For the text-containing cell, return its midpoint in [X, Y] coordinate format. 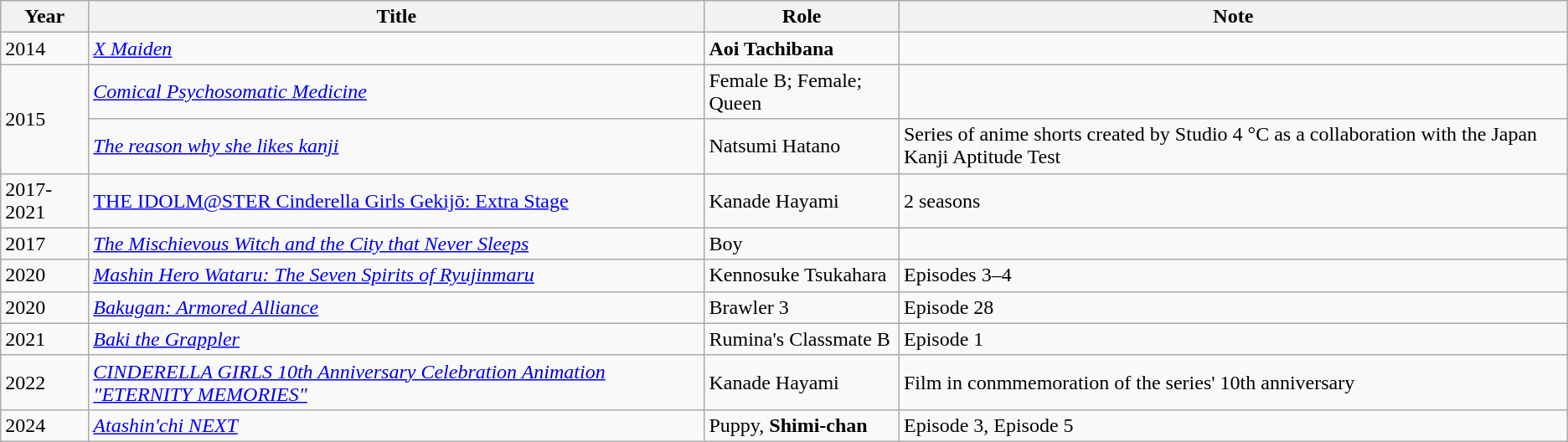
Episode 3, Episode 5 [1233, 425]
2021 [45, 339]
2024 [45, 425]
Atashin'chi NEXT [397, 425]
Year [45, 17]
CINDERELLA GIRLS 10th Anniversary Celebration Animation "ETERNITY MEMORIES" [397, 382]
Natsumi Hatano [802, 146]
Episode 28 [1233, 307]
Film in conmmemoration of the series' 10th anniversary [1233, 382]
Puppy, Shimi-chan [802, 425]
Episode 1 [1233, 339]
Role [802, 17]
Note [1233, 17]
X Maiden [397, 49]
2 seasons [1233, 201]
Baki the Grappler [397, 339]
Series of anime shorts created by Studio 4 °C as a collaboration with the Japan Kanji Aptitude Test [1233, 146]
THE IDOLM@STER Cinderella Girls Gekijō: Extra Stage [397, 201]
Boy [802, 244]
Brawler 3 [802, 307]
Female B; Female; Queen [802, 92]
Kennosuke Tsukahara [802, 275]
2015 [45, 119]
2017-2021 [45, 201]
Bakugan: Armored Alliance [397, 307]
2022 [45, 382]
The Mischievous Witch and the City that Never Sleeps [397, 244]
Episodes 3–4 [1233, 275]
The reason why she likes kanji [397, 146]
2014 [45, 49]
Aoi Tachibana [802, 49]
Title [397, 17]
Comical Psychosomatic Medicine [397, 92]
Mashin Hero Wataru: The Seven Spirits of Ryujinmaru [397, 275]
2017 [45, 244]
Rumina's Classmate B [802, 339]
